Locate the cell with the specified text and output its (X, Y) center coordinate. 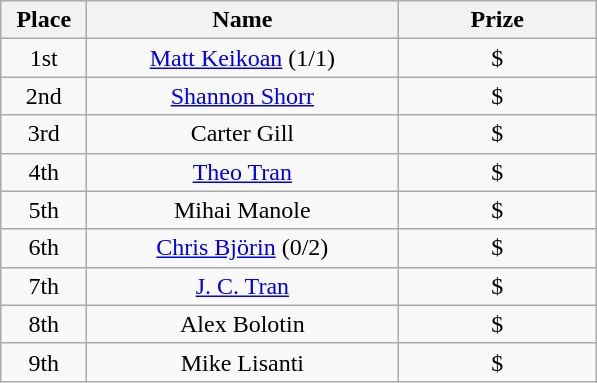
Carter Gill (242, 134)
Mihai Manole (242, 210)
5th (44, 210)
Mike Lisanti (242, 362)
7th (44, 286)
Theo Tran (242, 172)
Alex Bolotin (242, 324)
J. C. Tran (242, 286)
Matt Keikoan (1/1) (242, 58)
Name (242, 20)
8th (44, 324)
1st (44, 58)
2nd (44, 96)
Chris Björin (0/2) (242, 248)
9th (44, 362)
Prize (498, 20)
Place (44, 20)
3rd (44, 134)
6th (44, 248)
Shannon Shorr (242, 96)
4th (44, 172)
